Determine the [x, y] coordinate at the center of the cell enclosing the given text.  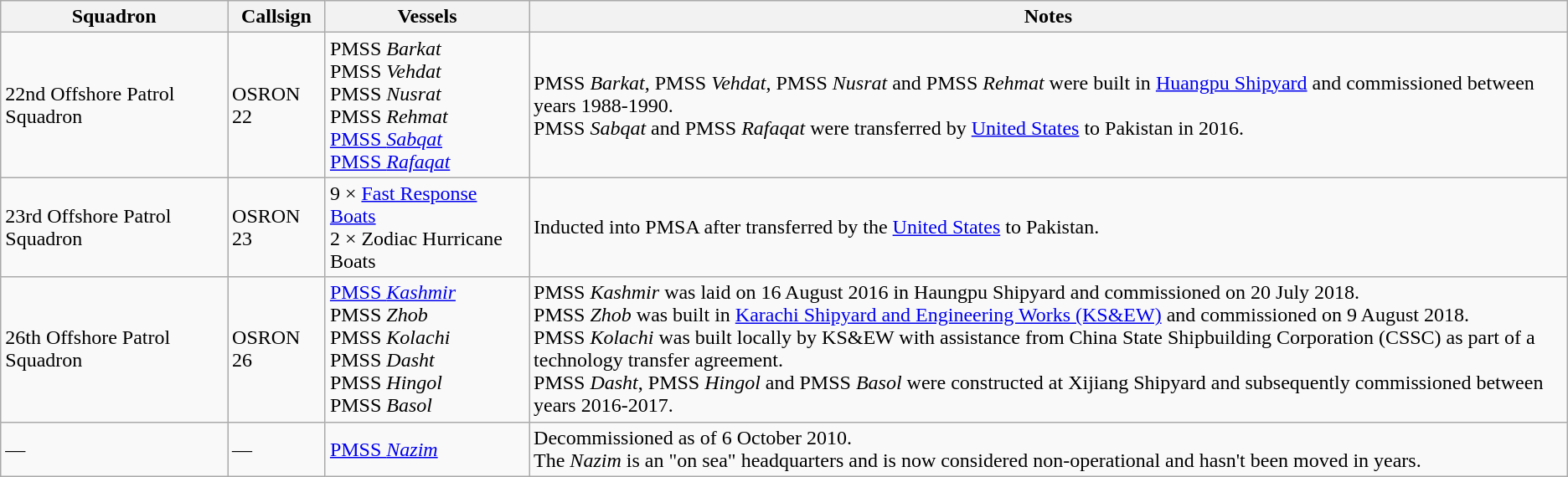
PMSS Nazim [427, 449]
23rd Offshore Patrol Squadron [114, 228]
Notes [1049, 17]
OSRON 23 [276, 228]
Vessels [427, 17]
PMSS BarkatPMSS VehdatPMSS NusratPMSS RehmatPMSS SabqatPMSS Rafaqat [427, 105]
OSRON 22 [276, 105]
9 × Fast Response Boats2 × Zodiac Hurricane Boats [427, 228]
Decommissioned as of 6 October 2010.The Nazim is an "on sea" headquarters and is now considered non-operational and hasn't been moved in years. [1049, 449]
Inducted into PMSA after transferred by the United States to Pakistan. [1049, 228]
22nd Offshore Patrol Squadron [114, 105]
Squadron [114, 17]
Callsign [276, 17]
PMSS KashmirPMSS ZhobPMSS KolachiPMSS DashtPMSS HingolPMSS Basol [427, 350]
26th Offshore Patrol Squadron [114, 350]
OSRON 26 [276, 350]
